Find where the given text appears and provide that cell's center as (x, y) coordinate. 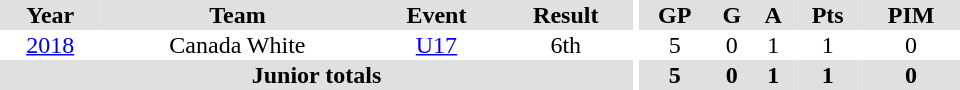
U17 (436, 45)
2018 (50, 45)
Result (566, 15)
Team (237, 15)
Year (50, 15)
A (773, 15)
6th (566, 45)
Junior totals (316, 75)
GP (675, 15)
G (732, 15)
Event (436, 15)
Canada White (237, 45)
PIM (911, 15)
Pts (828, 15)
